Extract the (x, y) coordinate from the center of the cell holding the provided text.  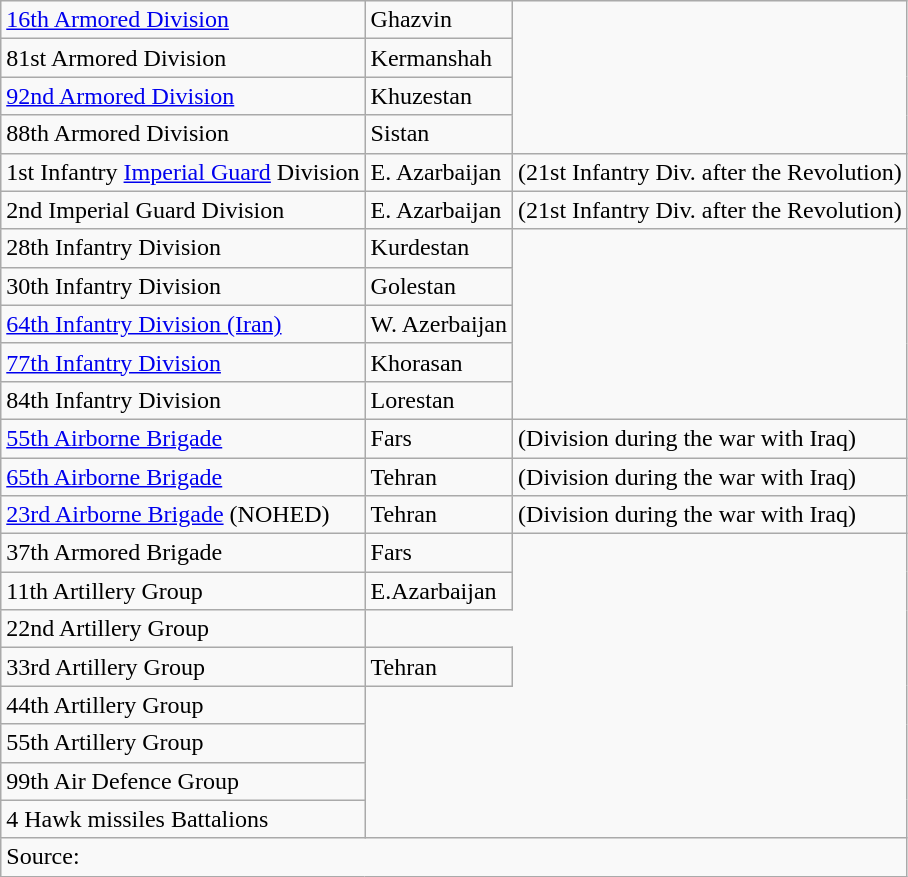
Kermanshah (438, 58)
4 Hawk missiles Battalions (183, 819)
Sistan (438, 134)
23rd Airborne Brigade (NOHED) (183, 515)
81st Armored Division (183, 58)
99th Air Defence Group (183, 781)
44th Artillery Group (183, 705)
55th Airborne Brigade (183, 438)
Kurdestan (438, 248)
55th Artillery Group (183, 743)
30th Infantry Division (183, 286)
E.Azarbaijan (438, 591)
11th Artillery Group (183, 591)
Golestan (438, 286)
Ghazvin (438, 20)
37th Armored Brigade (183, 553)
16th Armored Division (183, 20)
22nd Artillery Group (183, 629)
65th Airborne Brigade (183, 477)
Lorestan (438, 400)
92nd Armored Division (183, 96)
Source: (454, 857)
28th Infantry Division (183, 248)
88th Armored Division (183, 134)
W. Azerbaijan (438, 324)
84th Infantry Division (183, 400)
33rd Artillery Group (183, 667)
64th Infantry Division (Iran) (183, 324)
77th Infantry Division (183, 362)
1st Infantry Imperial Guard Division (183, 172)
Khorasan (438, 362)
Khuzestan (438, 96)
2nd Imperial Guard Division (183, 210)
